Return [x, y] of the center of cell containing provided text 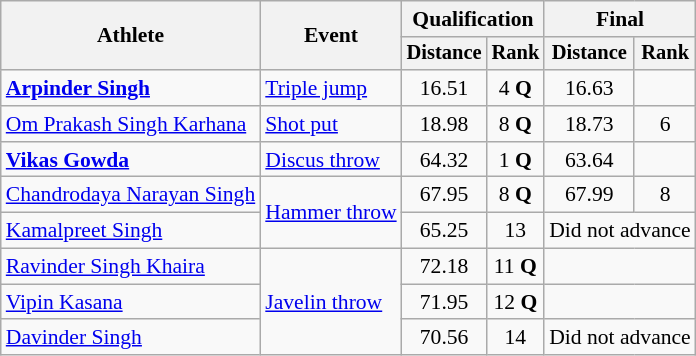
Discus throw [330, 160]
Davinder Singh [131, 338]
13 [516, 231]
12 Q [516, 302]
63.64 [589, 160]
16.51 [444, 88]
65.25 [444, 231]
8 [664, 195]
Athlete [131, 36]
Arpinder Singh [131, 88]
Om Prakash Singh Karhana [131, 124]
Final [620, 19]
11 Q [516, 267]
14 [516, 338]
4 Q [516, 88]
67.95 [444, 195]
Triple jump [330, 88]
70.56 [444, 338]
Chandrodaya Narayan Singh [131, 195]
Ravinder Singh Khaira [131, 267]
18.73 [589, 124]
6 [664, 124]
64.32 [444, 160]
Hammer throw [330, 212]
Kamalpreet Singh [131, 231]
18.98 [444, 124]
16.63 [589, 88]
Event [330, 36]
1 Q [516, 160]
Javelin throw [330, 302]
Shot put [330, 124]
Vipin Kasana [131, 302]
Qualification [473, 19]
72.18 [444, 267]
67.99 [589, 195]
71.95 [444, 302]
Vikas Gowda [131, 160]
